Determine the [X, Y] coordinate at the center of the cell enclosing the given text.  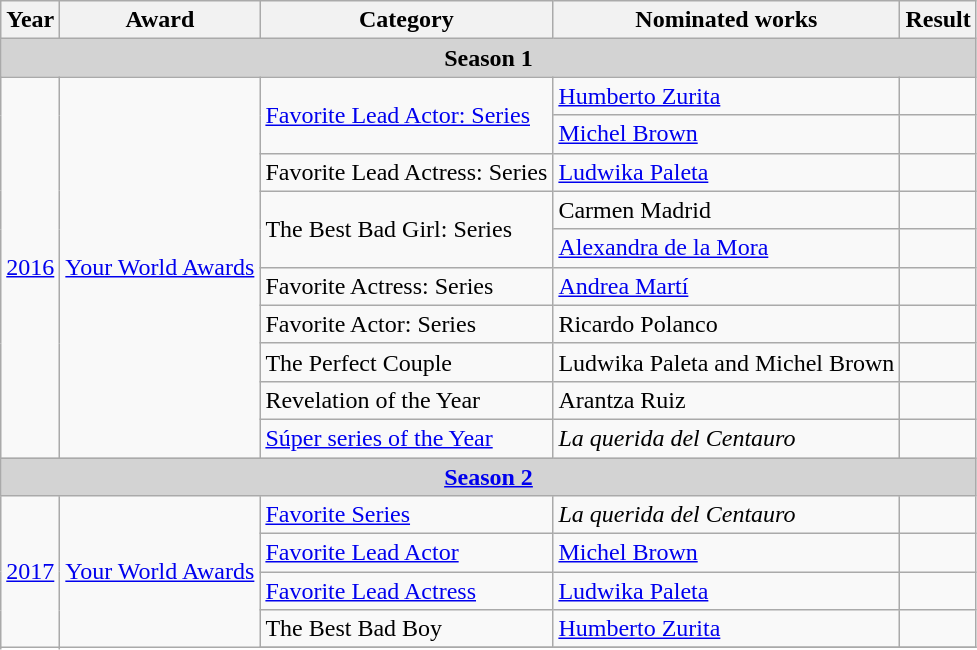
Category [406, 20]
2016 [30, 268]
Nominated works [726, 20]
Favorite Actress: Series [406, 286]
Ludwika Paleta and Michel Brown [726, 362]
Andrea Martí [726, 286]
Season 1 [489, 58]
Ricardo Polanco [726, 324]
Revelation of the Year [406, 400]
Season 2 [489, 477]
Súper series of the Year [406, 438]
Favorite Series [406, 515]
Arantza Ruiz [726, 400]
Favorite Lead Actress [406, 591]
Alexandra de la Mora [726, 248]
Favorite Lead Actor: Series [406, 115]
Carmen Madrid [726, 210]
2017 [30, 572]
The Best Bad Girl: Series [406, 229]
The Best Bad Boy [406, 629]
Favorite Lead Actor [406, 553]
Result [938, 20]
Favorite Actor: Series [406, 324]
Year [30, 20]
The Perfect Couple [406, 362]
Favorite Lead Actress: Series [406, 172]
Award [160, 20]
